Identify which cell holds the provided text, then report its [x, y] central coordinate. 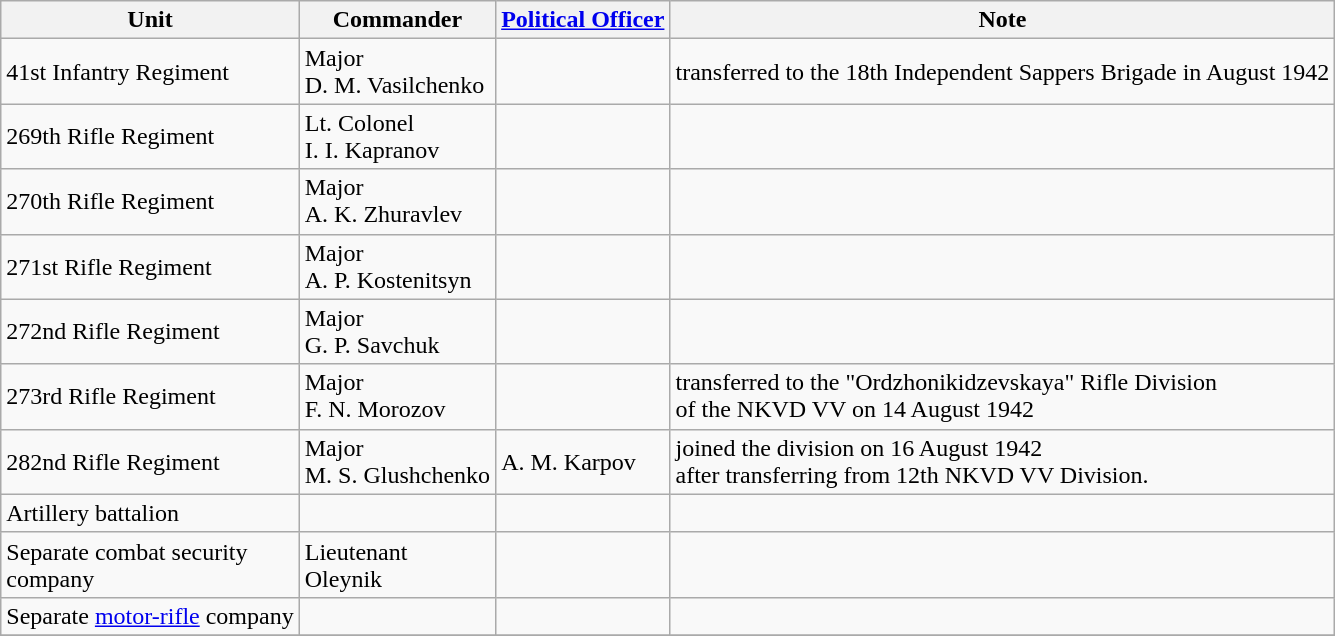
272nd Rifle Regiment [150, 332]
41st Infantry Regiment [150, 72]
Separate motor-rifle company [150, 616]
Political Officer [583, 20]
Unit [150, 20]
MajorF. N. Morozov [397, 396]
transferred to the "Ordzhonikidzevskaya" Rifle Divisionof the NKVD VV on 14 August 1942 [1002, 396]
Separate combat securitycompany [150, 564]
MajorA. P. Kostenitsyn [397, 266]
MajorA. K. Zhuravlev [397, 202]
MajorM. S. Glushchenko [397, 462]
Artillery battalion [150, 513]
282nd Rifle Regiment [150, 462]
270th Rifle Regiment [150, 202]
LieutenantOleynik [397, 564]
A. M. Karpov [583, 462]
MajorD. M. Vasilchenko [397, 72]
transferred to the 18th Independent Sappers Brigade in August 1942 [1002, 72]
271st Rifle Regiment [150, 266]
Lt. Colonel I. I. Kapranov [397, 136]
Note [1002, 20]
MajorG. P. Savchuk [397, 332]
269th Rifle Regiment [150, 136]
Commander [397, 20]
joined the division on 16 August 1942after transferring from 12th NKVD VV Division. [1002, 462]
273rd Rifle Regiment [150, 396]
